Provide the [X, Y] coordinate of the cell's center where the given text is located.  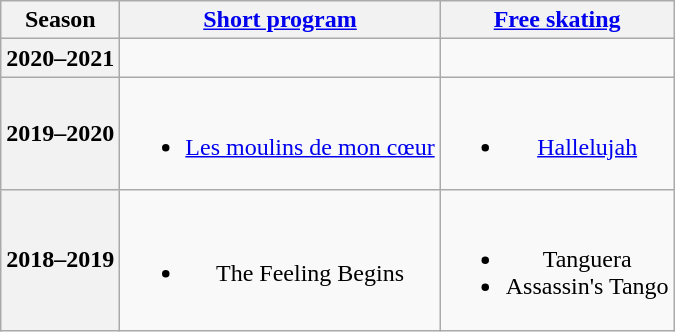
2019–2020 [60, 134]
Hallelujah [557, 134]
Free skating [557, 20]
Short program [280, 20]
Les moulins de mon cœur [280, 134]
2018–2019 [60, 260]
2020–2021 [60, 58]
TangueraAssassin's Tango [557, 260]
Season [60, 20]
The Feeling Begins [280, 260]
